Extract the (X, Y) coordinate from the center of the cell holding the provided text.  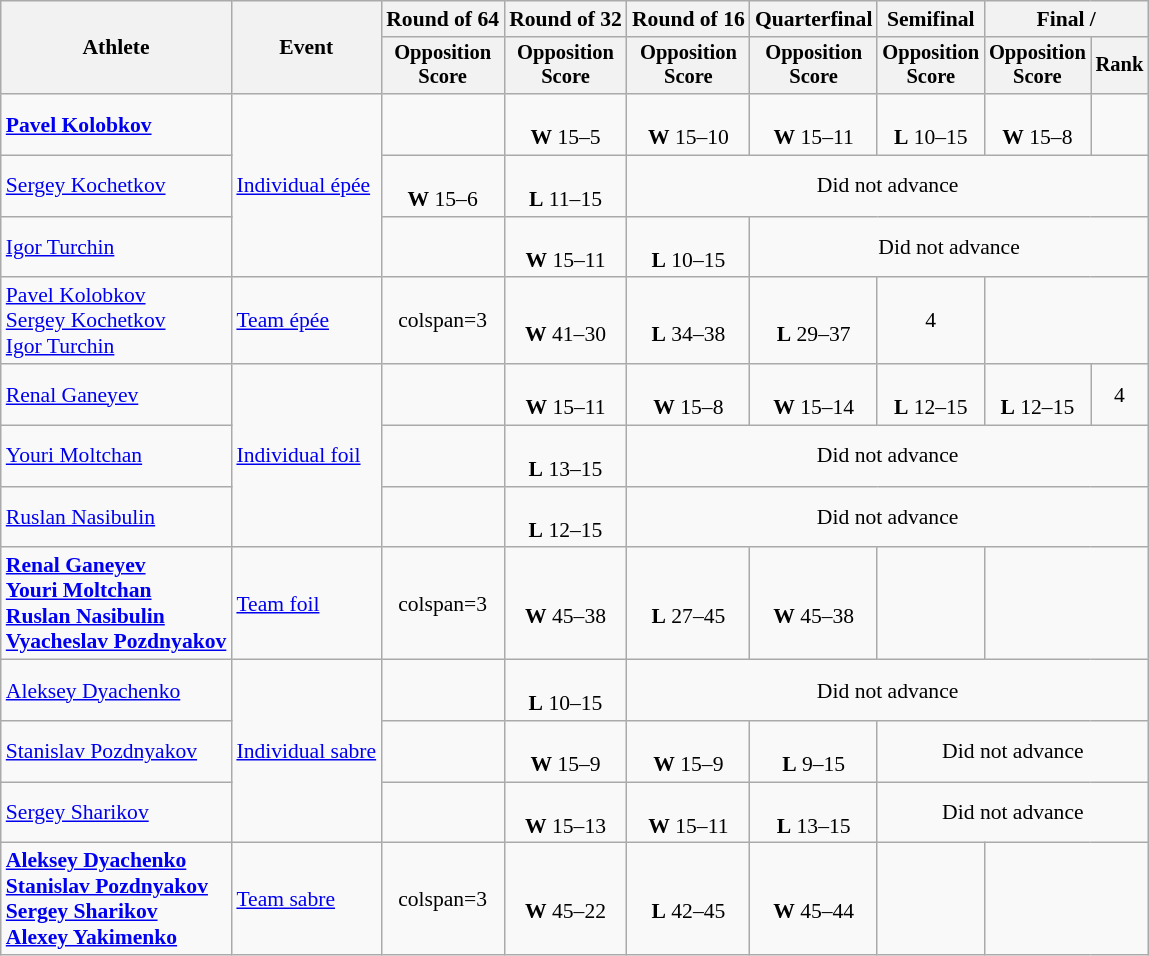
Aleksey DyachenkoStanislav PozdnyakovSergey SharikovAlexey Yakimenko (116, 899)
Stanislav Pozdnyakov (116, 752)
W 45–44 (814, 899)
Individual foil (306, 456)
Renal GaneyevYouri MoltchanRuslan NasibulinVyacheslav Pozdnyakov (116, 604)
W 45–22 (566, 899)
Team épée (306, 322)
Event (306, 48)
Quarterfinal (814, 19)
Round of 32 (566, 19)
Pavel Kolobkov (116, 124)
Individual sabre (306, 752)
Team foil (306, 604)
L 34–38 (688, 322)
Ruslan Nasibulin (116, 518)
L 42–45 (688, 899)
W 15–14 (814, 394)
W 15–10 (688, 124)
Round of 64 (442, 19)
W 41–30 (566, 322)
Renal Ganeyev (116, 394)
Round of 16 (688, 19)
Team sabre (306, 899)
Individual épée (306, 186)
Final / (1066, 19)
Sergey Kochetkov (116, 186)
Youri Moltchan (116, 456)
Pavel KolobkovSergey KochetkovIgor Turchin (116, 322)
Sergey Sharikov (116, 812)
L 29–37 (814, 322)
L 11–15 (566, 186)
W 15–6 (442, 186)
W 15–5 (566, 124)
Aleksey Dyachenko (116, 690)
Rank (1120, 66)
Athlete (116, 48)
L 9–15 (814, 752)
L 27–45 (688, 604)
W 15–13 (566, 812)
Igor Turchin (116, 248)
Semifinal (930, 19)
